Search for the cell housing the specified text and yield its (x, y) center coordinate. 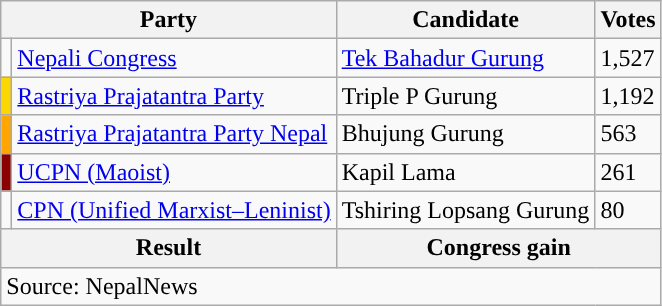
Result (168, 248)
Tshiring Lopsang Gurung (466, 210)
Triple P Gurung (466, 96)
1,192 (628, 96)
Tek Bahadur Gurung (466, 58)
UCPN (Maoist) (174, 172)
Congress gain (498, 248)
1,527 (628, 58)
Nepali Congress (174, 58)
Votes (628, 20)
Rastriya Prajatantra Party Nepal (174, 134)
Source: NepalNews (331, 286)
Candidate (466, 20)
80 (628, 210)
Bhujung Gurung (466, 134)
Party (168, 20)
Kapil Lama (466, 172)
261 (628, 172)
Rastriya Prajatantra Party (174, 96)
563 (628, 134)
CPN (Unified Marxist–Leninist) (174, 210)
